Return the [x, y] coordinate for the center point of the cell that contains the specified text.  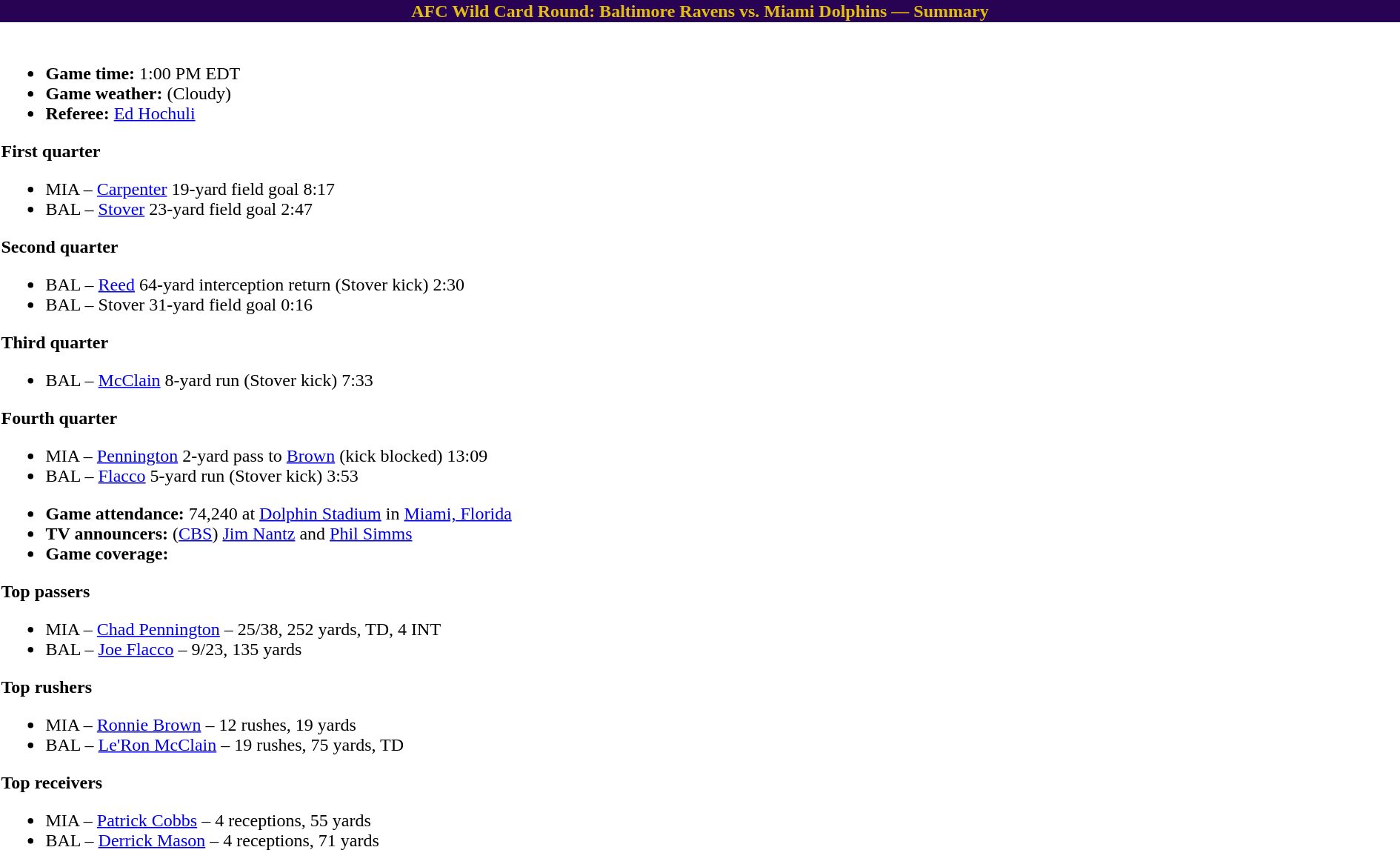
AFC Wild Card Round: Baltimore Ravens vs. Miami Dolphins — Summary [700, 11]
